Scan for the cell matching the given text and deliver its (x, y) coordinate at center. 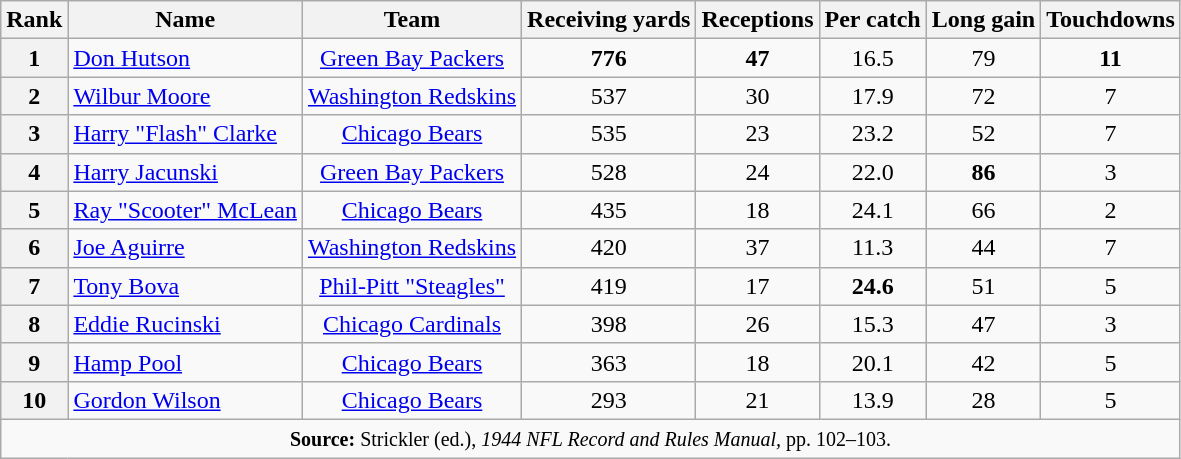
22.0 (872, 172)
17.9 (872, 96)
Harry Jacunski (186, 172)
Eddie Rucinski (186, 324)
86 (983, 172)
72 (983, 96)
23.2 (872, 134)
37 (758, 248)
24.6 (872, 286)
Chicago Cardinals (412, 324)
1 (34, 58)
363 (609, 362)
52 (983, 134)
8 (34, 324)
Touchdowns (1111, 20)
Wilbur Moore (186, 96)
Gordon Wilson (186, 400)
6 (34, 248)
420 (609, 248)
Name (186, 20)
Harry "Flash" Clarke (186, 134)
Source: Strickler (ed.), 1944 NFL Record and Rules Manual, pp. 102–103. (591, 438)
Rank (34, 20)
Receptions (758, 20)
24.1 (872, 210)
28 (983, 400)
21 (758, 400)
398 (609, 324)
17 (758, 286)
535 (609, 134)
10 (34, 400)
23 (758, 134)
30 (758, 96)
435 (609, 210)
Joe Aguirre (186, 248)
79 (983, 58)
51 (983, 286)
13.9 (872, 400)
11.3 (872, 248)
537 (609, 96)
528 (609, 172)
20.1 (872, 362)
Tony Bova (186, 286)
Receiving yards (609, 20)
15.3 (872, 324)
Hamp Pool (186, 362)
Per catch (872, 20)
293 (609, 400)
Long gain (983, 20)
Ray "Scooter" McLean (186, 210)
Phil-Pitt "Steagles" (412, 286)
16.5 (872, 58)
9 (34, 362)
26 (758, 324)
Don Hutson (186, 58)
24 (758, 172)
Team (412, 20)
42 (983, 362)
66 (983, 210)
44 (983, 248)
4 (34, 172)
776 (609, 58)
11 (1111, 58)
419 (609, 286)
